Detect which cell encompasses the target text, then output its [x, y] center coordinate. 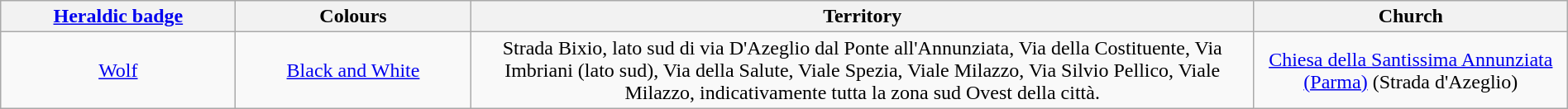
Colours [353, 17]
Church [1411, 17]
Territory [862, 17]
Chiesa della Santissima Annunziata (Parma) (Strada d'Azeglio) [1411, 70]
Wolf [118, 70]
Black and White [353, 70]
Heraldic badge [118, 17]
